Provide the [X, Y] coordinate of the cell's center where the given text is located.  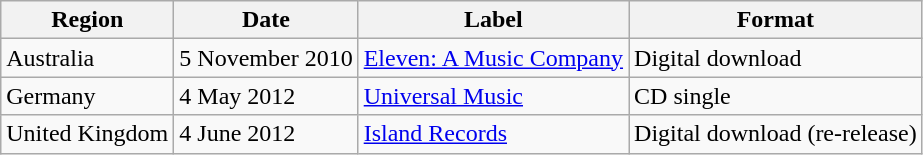
Universal Music [493, 96]
5 November 2010 [266, 58]
Format [776, 20]
Eleven: A Music Company [493, 58]
Region [88, 20]
Germany [88, 96]
United Kingdom [88, 134]
4 June 2012 [266, 134]
Date [266, 20]
4 May 2012 [266, 96]
CD single [776, 96]
Island Records [493, 134]
Digital download (re-release) [776, 134]
Australia [88, 58]
Label [493, 20]
Digital download [776, 58]
